Output the (X, Y) coordinate of the center of the cell containing the given text.  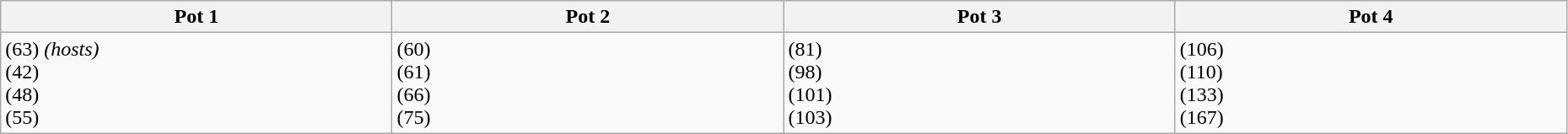
Pot 1 (197, 17)
(63) (hosts) (42) (48) (55) (197, 83)
(106) (110) (133) (167) (1371, 83)
(60) (61) (66) (75) (588, 83)
Pot 4 (1371, 17)
(81) (98) (101) (103) (979, 83)
Pot 3 (979, 17)
Pot 2 (588, 17)
